Extract the [x, y] coordinate from the center of the cell holding the provided text.  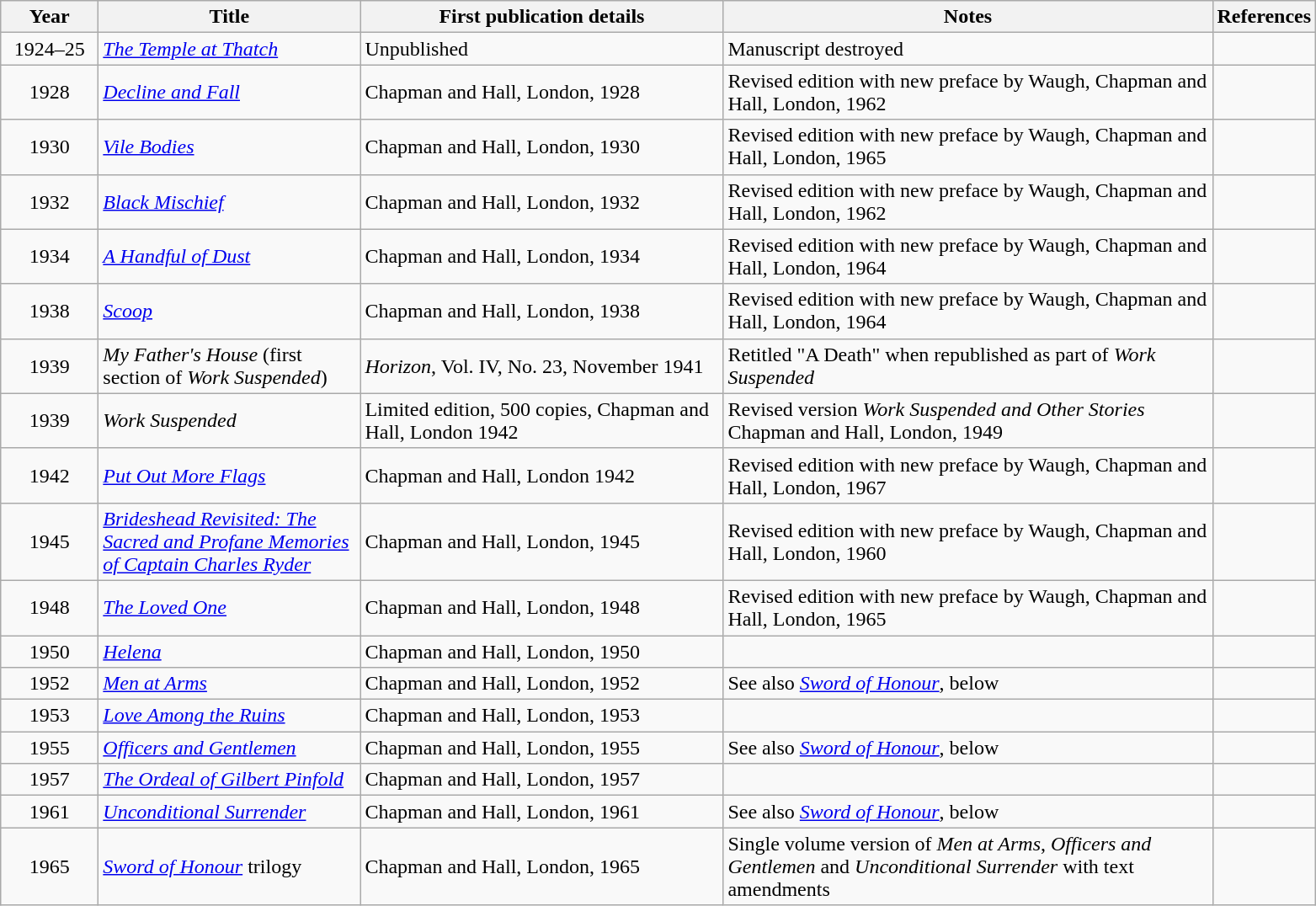
1942 [50, 475]
Helena [229, 651]
Black Mischief [229, 202]
First publication details [542, 17]
1945 [50, 541]
The Temple at Thatch [229, 49]
Notes [968, 17]
Chapman and Hall, London, 1961 [542, 812]
Chapman and Hall, London 1942 [542, 475]
1934 [50, 256]
Vile Bodies [229, 147]
1950 [50, 651]
Limited edition, 500 copies, Chapman and Hall, London 1942 [542, 421]
1930 [50, 147]
Revised version Work Suspended and Other Stories Chapman and Hall, London, 1949 [968, 421]
1938 [50, 312]
Revised edition with new preface by Waugh, Chapman and Hall, London, 1967 [968, 475]
Chapman and Hall, London, 1953 [542, 716]
My Father's House (first section of Work Suspended) [229, 365]
Decline and Fall [229, 93]
Year [50, 17]
Chapman and Hall, London, 1938 [542, 312]
1932 [50, 202]
Love Among the Ruins [229, 716]
1924–25 [50, 49]
1948 [50, 608]
Chapman and Hall, London, 1950 [542, 651]
1965 [50, 866]
Sword of Honour trilogy [229, 866]
Work Suspended [229, 421]
Revised edition with new preface by Waugh, Chapman and Hall, London, 1960 [968, 541]
1957 [50, 780]
Chapman and Hall, London, 1965 [542, 866]
1953 [50, 716]
1952 [50, 684]
Chapman and Hall, London, 1930 [542, 147]
Title [229, 17]
Men at Arms [229, 684]
Horizon, Vol. IV, No. 23, November 1941 [542, 365]
Brideshead Revisited: The Sacred and Profane Memories of Captain Charles Ryder [229, 541]
Unpublished [542, 49]
References [1265, 17]
Chapman and Hall, London, 1952 [542, 684]
Put Out More Flags [229, 475]
Chapman and Hall, London, 1932 [542, 202]
A Handful of Dust [229, 256]
Chapman and Hall, London, 1957 [542, 780]
The Ordeal of Gilbert Pinfold [229, 780]
1961 [50, 812]
Retitled "A Death" when republished as part of Work Suspended [968, 365]
Single volume version of Men at Arms, Officers and Gentlemen and Unconditional Surrender with text amendments [968, 866]
1955 [50, 748]
Chapman and Hall, London, 1928 [542, 93]
1928 [50, 93]
Scoop [229, 312]
Chapman and Hall, London, 1945 [542, 541]
The Loved One [229, 608]
Manuscript destroyed [968, 49]
Chapman and Hall, London, 1955 [542, 748]
Chapman and Hall, London, 1934 [542, 256]
Unconditional Surrender [229, 812]
Officers and Gentlemen [229, 748]
Chapman and Hall, London, 1948 [542, 608]
